Locate the cell with the specified text and output its [x, y] center coordinate. 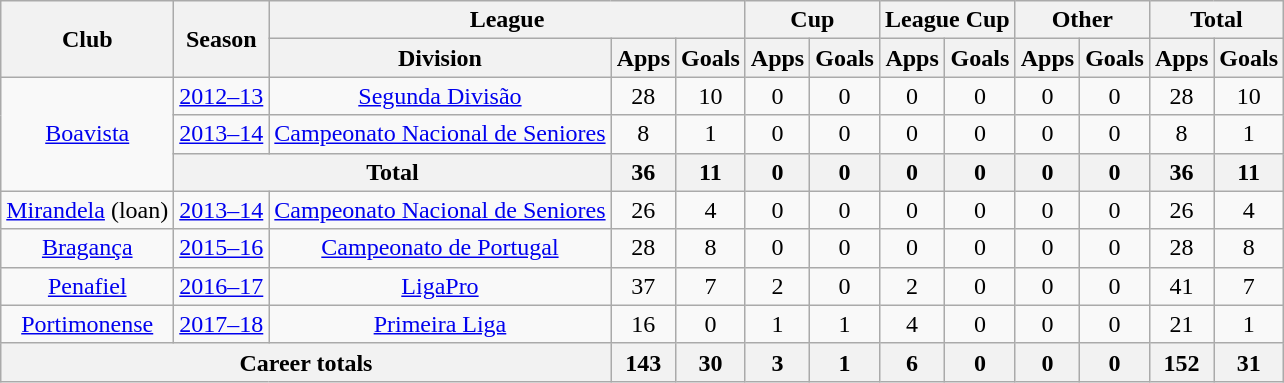
31 [1249, 362]
Bragança [88, 248]
2016–17 [222, 286]
37 [643, 286]
Season [222, 39]
Campeonato de Portugal [440, 248]
Boavista [88, 134]
Division [440, 58]
Club [88, 39]
41 [1181, 286]
2015–16 [222, 248]
Penafiel [88, 286]
152 [1181, 362]
21 [1181, 324]
2017–18 [222, 324]
143 [643, 362]
2012–13 [222, 96]
Segunda Divisão [440, 96]
League [507, 20]
Career totals [306, 362]
Cup [812, 20]
16 [643, 324]
3 [777, 362]
League Cup [947, 20]
Other [1082, 20]
LigaPro [440, 286]
Portimonense [88, 324]
30 [711, 362]
Primeira Liga [440, 324]
6 [912, 362]
Mirandela (loan) [88, 210]
